Return the [X, Y] coordinate for the center point of the cell that contains the specified text.  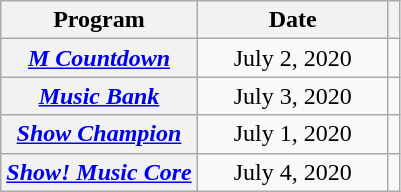
Music Bank [99, 96]
M Countdown [99, 58]
July 3, 2020 [292, 96]
Program [99, 20]
July 4, 2020 [292, 172]
Show! Music Core [99, 172]
Show Champion [99, 134]
July 2, 2020 [292, 58]
Date [292, 20]
July 1, 2020 [292, 134]
